Provide the [X, Y] coordinate of the cell's center where the given text is located.  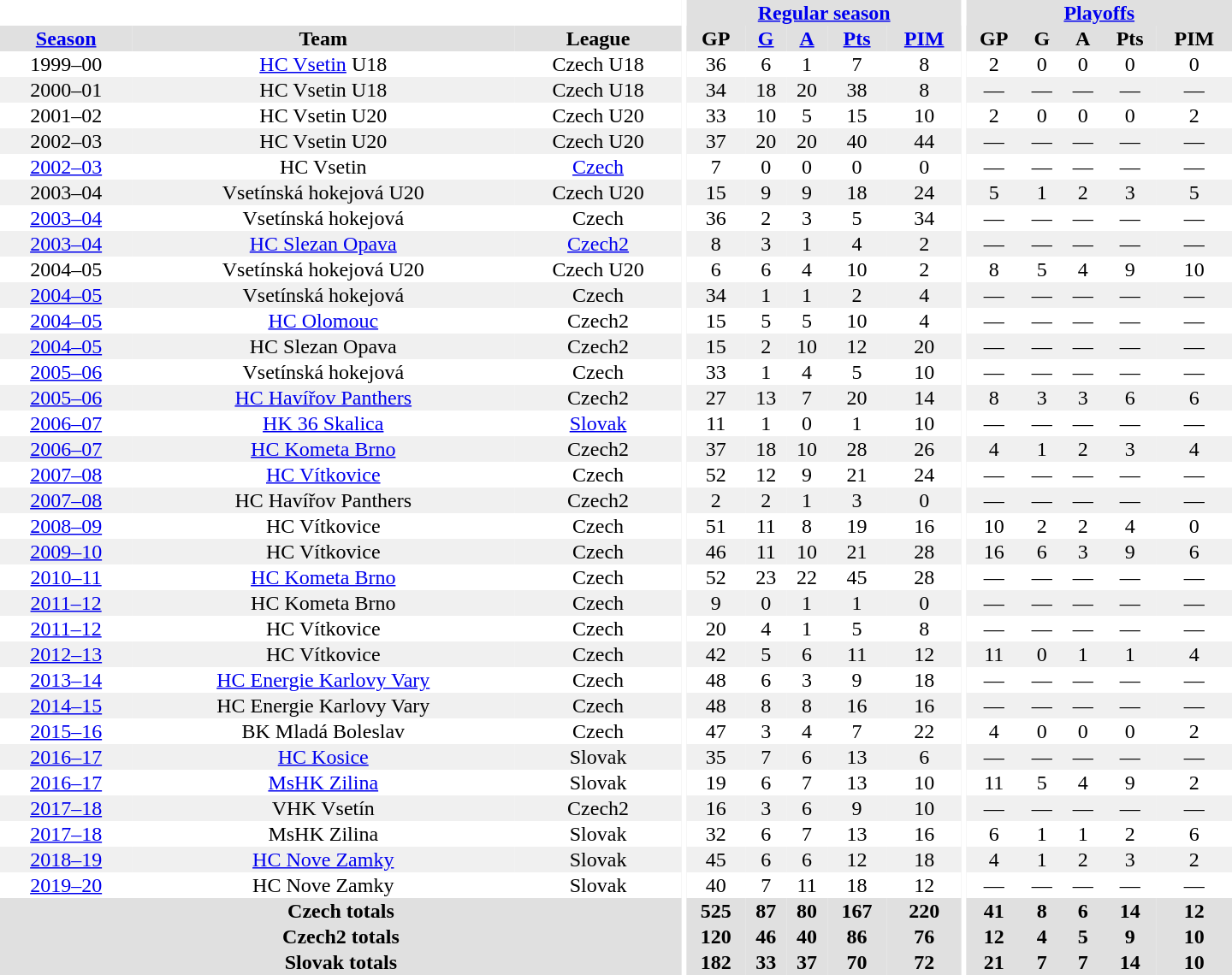
167 [857, 911]
1999–00 [66, 64]
87 [766, 911]
Team [323, 38]
35 [715, 757]
BK Mladá Boleslav [323, 731]
26 [924, 449]
32 [715, 834]
2010–11 [66, 577]
Season [66, 38]
VHK Vsetín [323, 808]
76 [924, 937]
2000–01 [66, 90]
182 [715, 962]
2013–14 [66, 680]
42 [715, 654]
2012–13 [66, 654]
Czech totals [341, 911]
23 [766, 577]
HK 36 Skalica [323, 423]
Czech2 totals [341, 937]
38 [857, 90]
2018–19 [66, 860]
2008–09 [66, 526]
2014–15 [66, 706]
HC Olomouc [323, 321]
27 [715, 398]
2015–16 [66, 731]
HC Vsetin [323, 167]
41 [994, 911]
120 [715, 937]
220 [924, 911]
47 [715, 731]
2019–20 [66, 885]
51 [715, 526]
80 [807, 911]
HC Kosice [323, 757]
Regular season [824, 13]
70 [857, 962]
44 [924, 141]
League [598, 38]
2009–10 [66, 552]
525 [715, 911]
Playoffs [1099, 13]
86 [857, 937]
72 [924, 962]
Slovak totals [341, 962]
2001–02 [66, 115]
